Determine the (X, Y) coordinate at the center of the cell enclosing the given text.  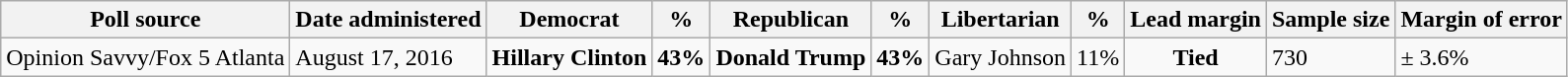
Republican (791, 20)
Opinion Savvy/Fox 5 Atlanta (146, 57)
Democrat (569, 20)
Margin of error (1482, 20)
Gary Johnson (1001, 57)
Hillary Clinton (569, 57)
11% (1098, 57)
Lead margin (1196, 20)
Poll source (146, 20)
Donald Trump (791, 57)
Tied (1196, 57)
Date administered (389, 20)
± 3.6% (1482, 57)
August 17, 2016 (389, 57)
Sample size (1330, 20)
Libertarian (1001, 20)
730 (1330, 57)
